Find where the given text appears and provide that cell's center as [x, y] coordinate. 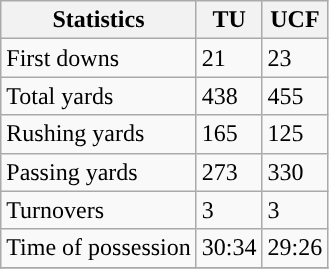
330 [295, 172]
125 [295, 134]
Time of possession [99, 248]
30:34 [229, 248]
UCF [295, 20]
Total yards [99, 96]
273 [229, 172]
Turnovers [99, 210]
165 [229, 134]
Rushing yards [99, 134]
29:26 [295, 248]
23 [295, 58]
455 [295, 96]
438 [229, 96]
First downs [99, 58]
Passing yards [99, 172]
TU [229, 20]
Statistics [99, 20]
21 [229, 58]
